Detect which cell encompasses the target text, then output its [x, y] center coordinate. 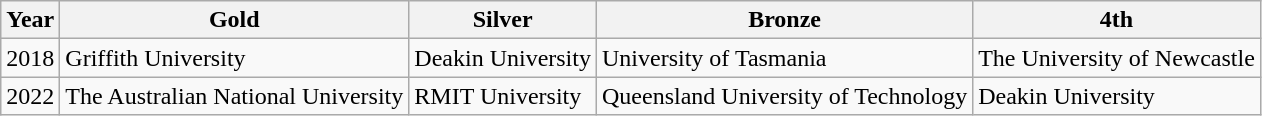
The Australian National University [234, 96]
Bronze [784, 20]
Griffith University [234, 58]
Queensland University of Technology [784, 96]
Gold [234, 20]
4th [1117, 20]
Silver [503, 20]
RMIT University [503, 96]
The University of Newcastle [1117, 58]
2022 [30, 96]
University of Tasmania [784, 58]
Year [30, 20]
2018 [30, 58]
